Locate the cell with the specified text and output its [X, Y] center coordinate. 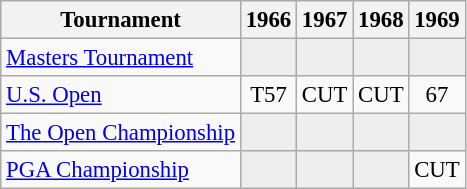
1967 [325, 20]
Masters Tournament [121, 58]
U.S. Open [121, 95]
T57 [268, 95]
PGA Championship [121, 170]
Tournament [121, 20]
1968 [381, 20]
67 [437, 95]
1966 [268, 20]
The Open Championship [121, 133]
1969 [437, 20]
